Return (x, y) of the center of cell containing provided text 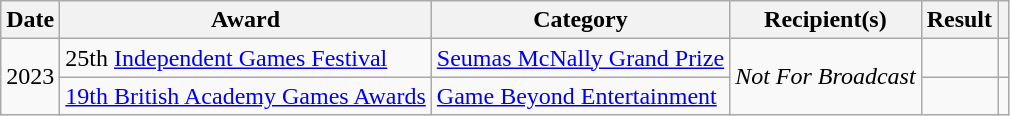
Date (30, 20)
Result (959, 20)
Award (246, 20)
Game Beyond Entertainment (580, 96)
19th British Academy Games Awards (246, 96)
Seumas McNally Grand Prize (580, 58)
Not For Broadcast (826, 77)
Category (580, 20)
Recipient(s) (826, 20)
2023 (30, 77)
25th Independent Games Festival (246, 58)
